Detect which cell encompasses the target text, then output its [X, Y] center coordinate. 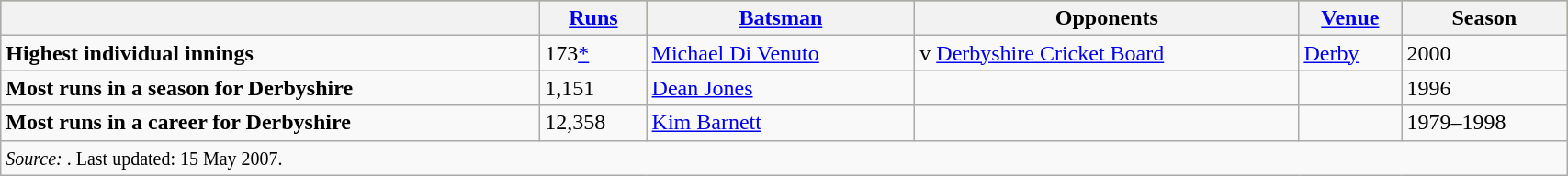
1,151 [593, 88]
Opponents [1107, 18]
173* [593, 53]
12,358 [593, 123]
Batsman [781, 18]
Michael Di Venuto [781, 53]
Runs [593, 18]
Derby [1350, 53]
Dean Jones [781, 88]
Season [1484, 18]
Most runs in a career for Derbyshire [270, 123]
1979–1998 [1484, 123]
1996 [1484, 88]
Venue [1350, 18]
Highest individual innings [270, 53]
Kim Barnett [781, 123]
Source: . Last updated: 15 May 2007. [784, 158]
Most runs in a season for Derbyshire [270, 88]
2000 [1484, 53]
v Derbyshire Cricket Board [1107, 53]
